Capture the cell that displays the provided text and extract its [X, Y] central coordinate. 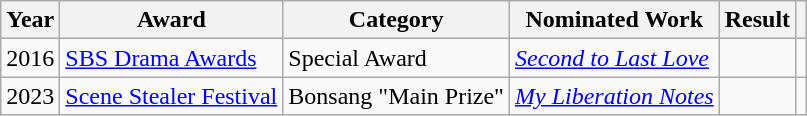
Bonsang "Main Prize" [396, 96]
Year [30, 20]
Category [396, 20]
SBS Drama Awards [172, 58]
Award [172, 20]
Nominated Work [614, 20]
Result [757, 20]
2016 [30, 58]
My Liberation Notes [614, 96]
Scene Stealer Festival [172, 96]
Second to Last Love [614, 58]
Special Award [396, 58]
2023 [30, 96]
